Provide the [X, Y] coordinate of the cell's center where the given text is located.  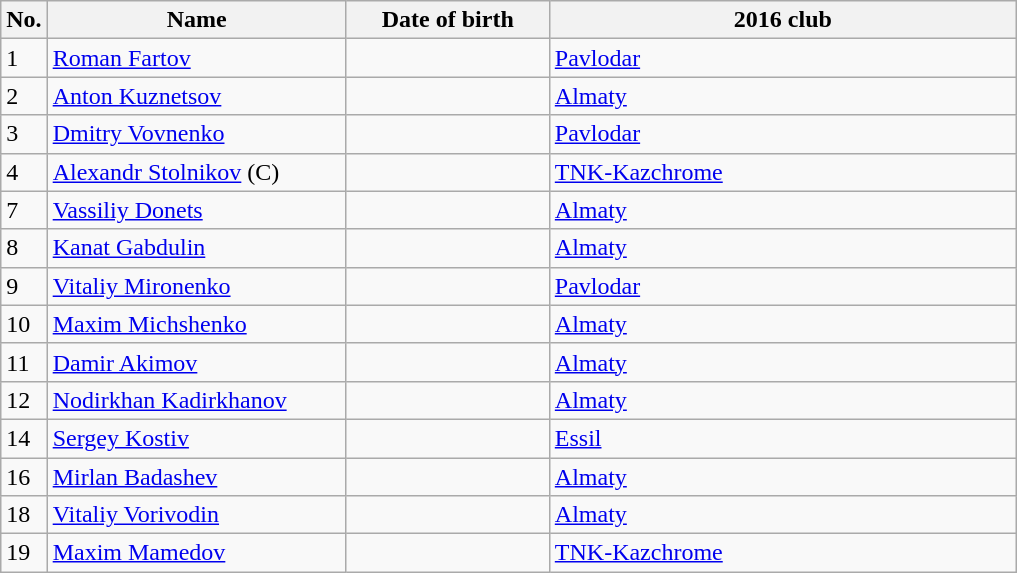
Dmitry Vovnenko [196, 134]
Nodirkhan Kadirkhanov [196, 400]
2016 club [782, 20]
12 [24, 400]
2 [24, 96]
14 [24, 438]
Maxim Michshenko [196, 324]
10 [24, 324]
Alexandr Stolnikov (C) [196, 172]
Vassiliy Donets [196, 210]
Vitaliy Vorivodin [196, 515]
Kanat Gabdulin [196, 248]
9 [24, 286]
No. [24, 20]
Anton Kuznetsov [196, 96]
Essil [782, 438]
Roman Fartov [196, 58]
Maxim Mamedov [196, 553]
18 [24, 515]
Mirlan Badashev [196, 477]
16 [24, 477]
19 [24, 553]
Name [196, 20]
4 [24, 172]
1 [24, 58]
3 [24, 134]
Vitaliy Mironenko [196, 286]
7 [24, 210]
Sergey Kostiv [196, 438]
Date of birth [448, 20]
Damir Akimov [196, 362]
8 [24, 248]
11 [24, 362]
